Return [X, Y] of the center of cell containing provided text 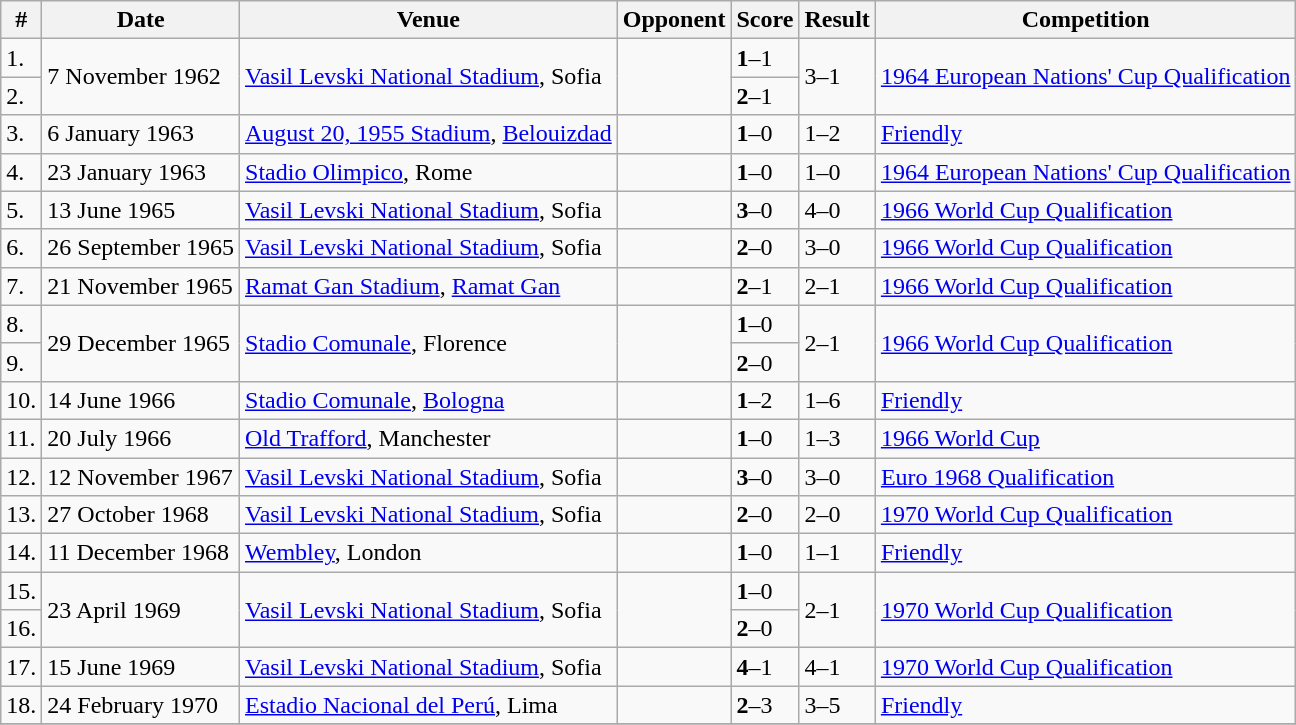
Wembley, London [429, 553]
15 June 1969 [141, 667]
23 January 1963 [141, 172]
1. [22, 58]
14. [22, 553]
Old Trafford, Manchester [429, 438]
1–3 [837, 438]
Competition [1086, 20]
23 April 1969 [141, 610]
1966 World Cup [1086, 438]
13. [22, 515]
10. [22, 400]
8. [22, 324]
Estadio Nacional del Perú, Lima [429, 705]
# [22, 20]
12. [22, 477]
11. [22, 438]
5. [22, 210]
11 December 1968 [141, 553]
21 November 1965 [141, 286]
Score [765, 20]
24 February 1970 [141, 705]
14 June 1966 [141, 400]
Stadio Comunale, Bologna [429, 400]
Stadio Olimpico, Rome [429, 172]
3–1 [837, 77]
27 October 1968 [141, 515]
29 December 1965 [141, 343]
9. [22, 362]
Venue [429, 20]
15. [22, 591]
3–5 [837, 705]
Ramat Gan Stadium, Ramat Gan [429, 286]
6. [22, 248]
16. [22, 629]
Opponent [674, 20]
2–3 [765, 705]
Stadio Comunale, Florence [429, 343]
6 January 1963 [141, 134]
4. [22, 172]
12 November 1967 [141, 477]
26 September 1965 [141, 248]
17. [22, 667]
Result [837, 20]
20 July 1966 [141, 438]
7. [22, 286]
Date [141, 20]
7 November 1962 [141, 77]
18. [22, 705]
August 20, 1955 Stadium, Belouizdad [429, 134]
4–0 [837, 210]
Euro 1968 Qualification [1086, 477]
2. [22, 96]
13 June 1965 [141, 210]
3. [22, 134]
1–6 [837, 400]
